Identify which cell holds the provided text, then report its [X, Y] central coordinate. 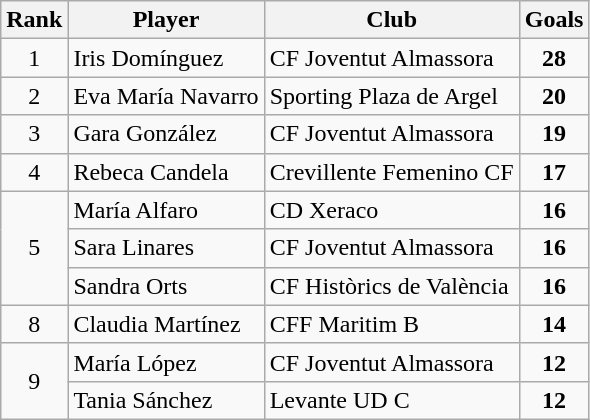
Player [166, 20]
2 [34, 96]
Club [392, 20]
CD Xeraco [392, 210]
Gara González [166, 134]
CF Històrics de València [392, 286]
María Alfaro [166, 210]
Crevillente Femenino CF [392, 172]
17 [554, 172]
CFF Maritim B [392, 324]
14 [554, 324]
8 [34, 324]
Iris Domínguez [166, 58]
20 [554, 96]
Rank [34, 20]
Levante UD C [392, 400]
4 [34, 172]
9 [34, 381]
28 [554, 58]
Eva María Navarro [166, 96]
Sara Linares [166, 248]
Tania Sánchez [166, 400]
Rebeca Candela [166, 172]
19 [554, 134]
3 [34, 134]
María López [166, 362]
1 [34, 58]
Claudia Martínez [166, 324]
Sandra Orts [166, 286]
Sporting Plaza de Argel [392, 96]
5 [34, 248]
Goals [554, 20]
